Pinpoint the cell where the given text exists, returning its (x, y) midpoint coordinate. 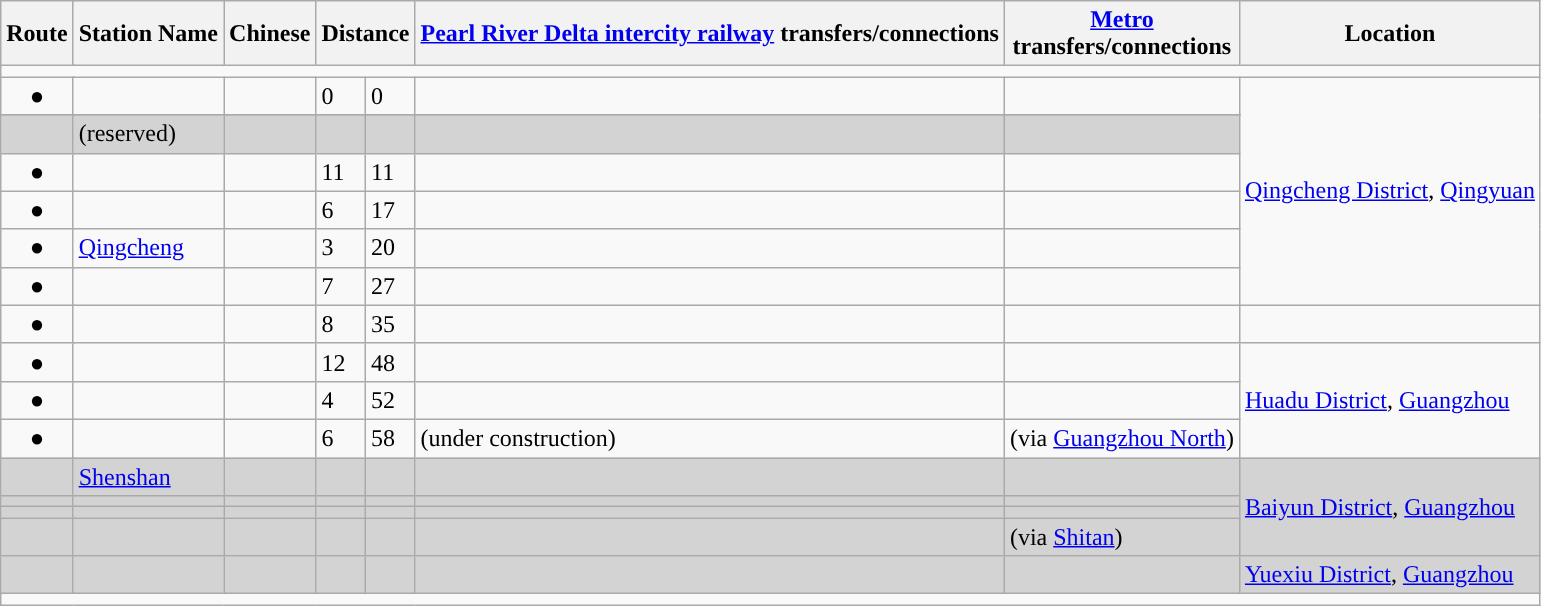
Chinese (270, 34)
Yuexiu District, Guangzhou (1390, 575)
12 (341, 362)
Metrotransfers/connections (1122, 34)
4 (341, 400)
Distance (366, 34)
(via Shitan) (1122, 537)
Shenshan (148, 477)
17 (390, 210)
58 (390, 438)
(reserved) (148, 134)
7 (341, 286)
35 (390, 324)
Route (37, 34)
8 (341, 324)
20 (390, 248)
Station Name (148, 34)
Location (1390, 34)
48 (390, 362)
Qingcheng (148, 248)
27 (390, 286)
Baiyun District, Guangzhou (1390, 507)
52 (390, 400)
Pearl River Delta intercity railway transfers/connections (710, 34)
3 (341, 248)
Qingcheng District, Qingyuan (1390, 191)
(via Guangzhou North) (1122, 438)
(under construction) (710, 438)
Huadu District, Guangzhou (1390, 400)
